Scan for the cell matching the given text and deliver its (X, Y) coordinate at center. 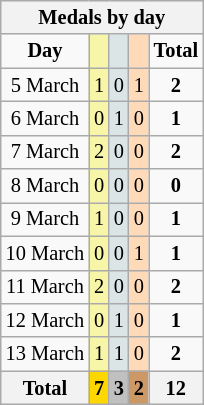
12 (176, 388)
12 March (45, 320)
8 March (45, 186)
7 (99, 388)
11 March (45, 287)
13 March (45, 354)
Day (45, 51)
3 (119, 388)
9 March (45, 219)
6 March (45, 118)
Medals by day (102, 17)
10 March (45, 253)
7 March (45, 152)
5 March (45, 85)
